Determine the [X, Y] coordinate at the center of the cell enclosing the given text.  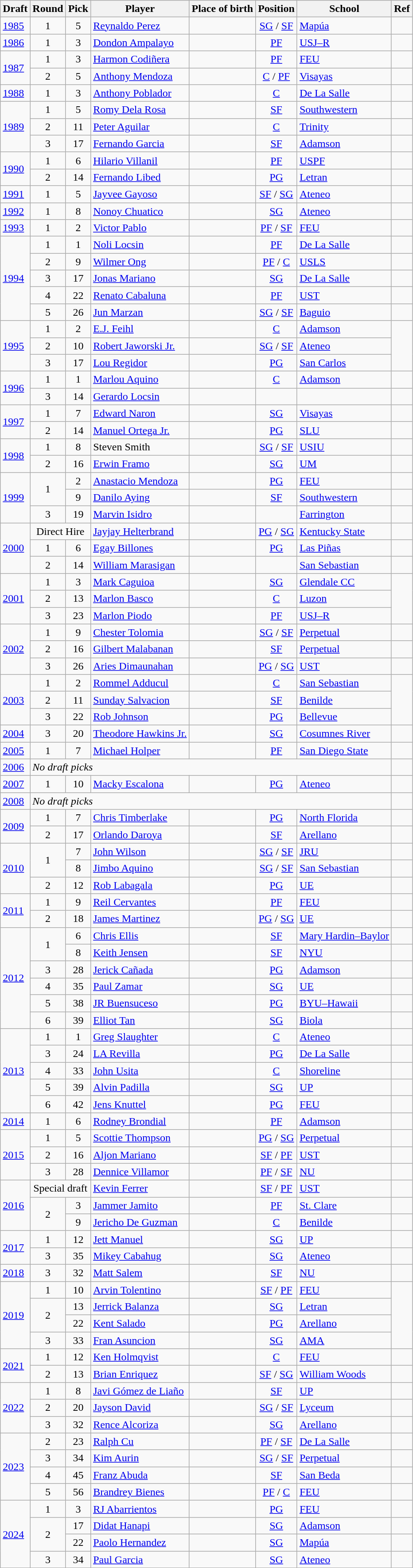
San Carlos [344, 363]
Rodney Brondial [140, 1121]
Harmon Codiñera [140, 59]
Michael Holper [140, 751]
1998 [15, 455]
James Martinez [140, 919]
Anthony Mendoza [140, 76]
2014 [15, 1121]
Reynaldo Perez [140, 26]
1992 [15, 211]
1987 [15, 68]
2024 [15, 1534]
Ref [401, 9]
Victor Pablo [140, 228]
School [344, 9]
Rob Labagala [140, 885]
Kentucky State [344, 531]
Player [140, 9]
Robert Jaworski Jr. [140, 346]
Place of birth [222, 9]
C / PF [277, 76]
1990 [15, 169]
RJ Abarrientos [140, 1509]
Kevin Ferrer [140, 1189]
2008 [15, 801]
1985 [15, 26]
19 [78, 515]
Marlon Basco [140, 599]
Matt Salem [140, 1273]
JRU [344, 852]
Danilo Aying [140, 498]
Fernando Garcia [140, 143]
Bellevue [344, 716]
Biola [344, 1020]
1995 [15, 346]
Paul Zamar [140, 986]
Glendale CC [344, 582]
1996 [15, 388]
Dennice Villamor [140, 1172]
2017 [15, 1247]
Rob Johnson [140, 716]
Dondon Ampalayo [140, 43]
56 [78, 1492]
Gerardo Locsin [140, 396]
Jerick Cañada [140, 969]
Farrington [344, 515]
UM [344, 464]
Rommel Adducul [140, 683]
Aljon Mariano [140, 1155]
Ken Holmqvist [140, 1357]
Jericho De Guzman [140, 1222]
Jonas Mariano [140, 279]
Paolo Hernandez [140, 1542]
38 [78, 1003]
Keith Jensen [140, 952]
2023 [15, 1467]
Javi Gómez de Liaño [140, 1391]
Brian Enriquez [140, 1374]
Jun Marzan [140, 312]
John Usita [140, 1071]
Kim Aurin [140, 1458]
Shoreline [344, 1071]
Manuel Ortega Jr. [140, 430]
USLS [344, 262]
18 [78, 919]
2021 [15, 1366]
Wilmer Ong [140, 262]
2016 [15, 1205]
Arvin Tolentino [140, 1290]
Trinity [344, 127]
Jayson David [140, 1408]
San Diego State [344, 751]
Reil Cervantes [140, 902]
Fernando Libed [140, 177]
Paul Garcia [140, 1559]
Chester Tolomia [140, 632]
Baguio [344, 312]
Franz Abuda [140, 1475]
2001 [15, 599]
2009 [15, 826]
Renato Cabaluna [140, 295]
1993 [15, 228]
1989 [15, 127]
Greg Slaughter [140, 1037]
2022 [15, 1408]
45 [78, 1475]
2006 [15, 767]
Didat Hanapi [140, 1525]
Mary Hardin–Baylor [344, 936]
Lou Regidor [140, 363]
Anthony Poblador [140, 93]
Marlou Aquino [140, 379]
John Wilson [140, 852]
Gilbert Malabanan [140, 649]
2010 [15, 868]
Kent Salado [140, 1324]
Special draft [60, 1189]
E.J. Feihl [140, 329]
Cosumnes River [344, 733]
Mikey Cabahug [140, 1256]
San Beda [344, 1475]
Sunday Salvacion [140, 700]
BYU–Hawaii [344, 1003]
Jimbo Aquino [140, 868]
Theodore Hawkins Jr. [140, 733]
1997 [15, 422]
Fran Asuncion [140, 1340]
Las Piñas [344, 548]
Rence Alcoriza [140, 1425]
Round [48, 9]
2000 [15, 548]
Jett Manuel [140, 1239]
1986 [15, 43]
1994 [15, 279]
USPF [344, 160]
Jayjay Helterbrand [140, 531]
Ralph Cu [140, 1441]
Mark Caguioa [140, 582]
Peter Aguilar [140, 127]
JR Buensuceso [140, 1003]
Alvin Padilla [140, 1088]
Scottie Thompson [140, 1138]
Edward Naron [140, 413]
Jayvee Gayoso [140, 194]
Marlon Piodo [140, 616]
42 [78, 1104]
24 [78, 1054]
2018 [15, 1273]
1991 [15, 194]
2019 [15, 1315]
Aries Dimaunahan [140, 666]
Direct Hire [60, 531]
North Florida [344, 818]
Hilario Villanil [140, 160]
2015 [15, 1155]
Egay Billones [140, 548]
USIU [344, 447]
Pick [78, 9]
SLU [344, 430]
Jammer Jamito [140, 1205]
Lyceum [344, 1408]
2007 [15, 784]
Nonoy Chuatico [140, 211]
Position [277, 9]
Romy Dela Rosa [140, 110]
St. Clare [344, 1205]
Marvin Isidro [140, 515]
Erwin Framo [140, 464]
Elliot Tan [140, 1020]
Chris Timberlake [140, 818]
Jens Knuttel [140, 1104]
2003 [15, 700]
Jerrick Balanza [140, 1307]
1999 [15, 497]
William Marasigan [140, 565]
Anastacio Mendoza [140, 480]
1988 [15, 93]
Chris Ellis [140, 936]
William Woods [344, 1374]
2013 [15, 1071]
Luzon [344, 599]
Macky Escalona [140, 784]
AMA [344, 1340]
Steven Smith [140, 447]
2004 [15, 733]
Brandrey Bienes [140, 1492]
NYU [344, 952]
2002 [15, 649]
2011 [15, 910]
Draft [15, 9]
Noli Locsin [140, 245]
2005 [15, 751]
LA Revilla [140, 1054]
2012 [15, 978]
Orlando Daroya [140, 835]
